Pinpoint the cell where the given text exists, returning its [x, y] midpoint coordinate. 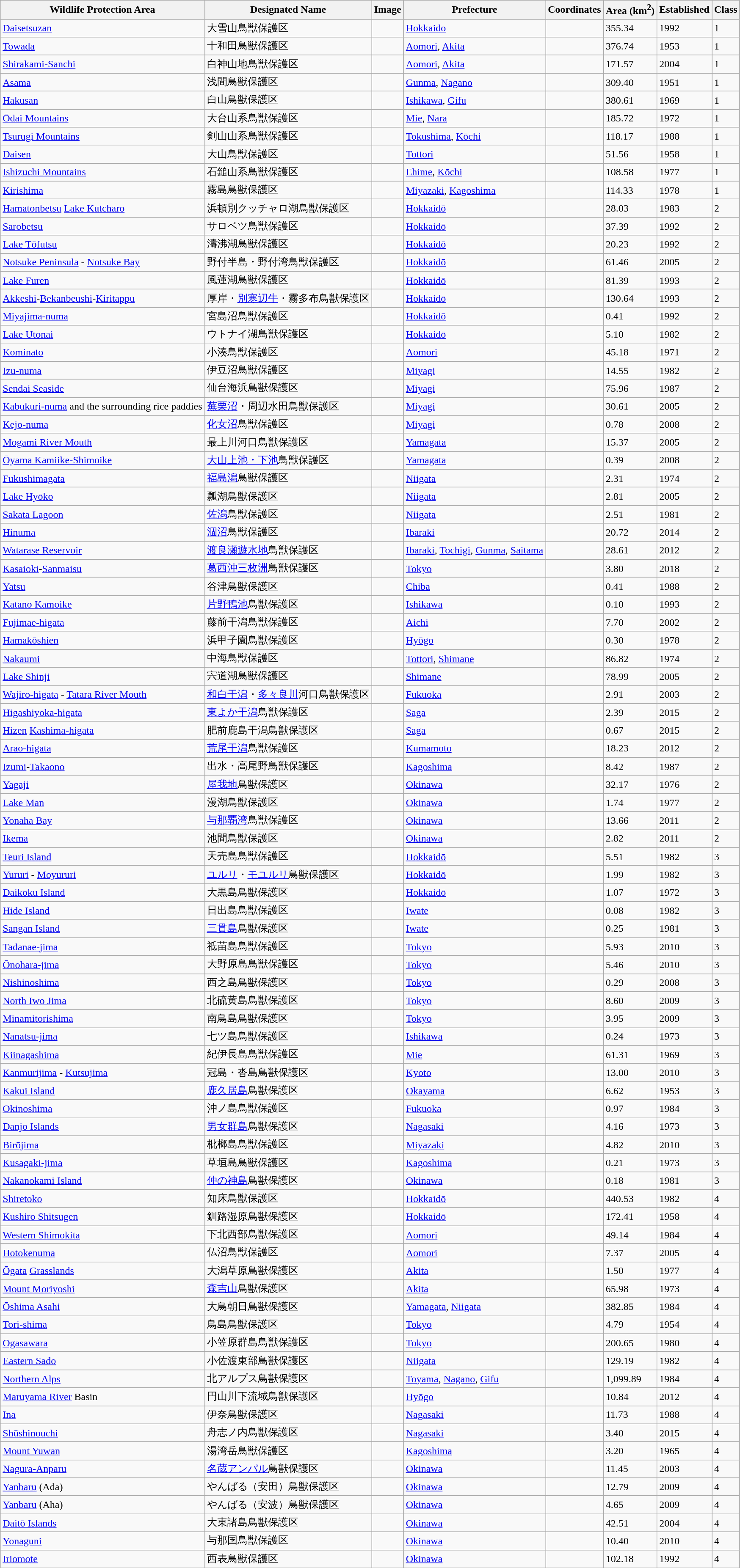
2018 [685, 569]
Yanbaru (Aha) [102, 1505]
日出島鳥獣保護区 [288, 911]
風蓮湖鳥獣保護区 [288, 280]
Hinuma [102, 532]
49.14 [630, 1235]
1971 [685, 352]
65.98 [630, 1289]
1954 [685, 1325]
Hokkaido [475, 28]
Ibaraki, Tochigi, Gunma, Saitama [475, 551]
浅間鳥獣保護区 [288, 82]
Izumi-Takaono [102, 767]
1,099.89 [630, 1378]
2.51 [630, 514]
浜甲子園鳥獣保護区 [288, 641]
0.97 [630, 1109]
濤沸湖鳥獣保護区 [288, 245]
円山川下流域鳥獣保護区 [288, 1397]
Ōdai Mountains [102, 118]
Kominato [102, 352]
Prefecture [475, 10]
5.46 [630, 965]
浜頓別クッチャロ湖鳥獣保護区 [288, 208]
知床鳥獣保護区 [288, 1199]
32.17 [630, 784]
Kejo-numa [102, 425]
大黒島鳥獣保護区 [288, 893]
Northern Alps [102, 1378]
天売島鳥獣保護区 [288, 856]
Ehime, Kōchi [475, 173]
西之島鳥獣保護区 [288, 982]
野付半島・野付湾鳥獣保護区 [288, 262]
2.31 [630, 478]
大潟草原鳥獣保護区 [288, 1271]
102.18 [630, 1559]
Arao-higata [102, 749]
Kasaioki-Sanmaisu [102, 569]
Lake Hyōko [102, 497]
男女群島鳥獣保護区 [288, 1127]
309.40 [630, 82]
172.41 [630, 1217]
1.50 [630, 1271]
5.51 [630, 856]
42.51 [630, 1523]
鳥島鳥獣保護区 [288, 1325]
2014 [685, 532]
Ogasawara [102, 1343]
Ishizuchi Mountains [102, 173]
Iriomote [102, 1559]
Lake Man [102, 802]
20.23 [630, 245]
Nanatsu-jima [102, 1037]
114.33 [630, 190]
中海鳥獣保護区 [288, 658]
North Iwo Jima [102, 1001]
Established [685, 10]
紀伊長島鳥獣保護区 [288, 1054]
与那国鳥獣保護区 [288, 1541]
Hotokenuma [102, 1253]
45.18 [630, 352]
小湊鳥獣保護区 [288, 352]
200.65 [630, 1343]
12.79 [630, 1487]
Kakui Island [102, 1091]
湯湾岳鳥獣保護区 [288, 1451]
3.20 [630, 1451]
Higashiyoka-higata [102, 712]
伊奈鳥獣保護区 [288, 1415]
大山鳥獣保護区 [288, 154]
白神山地鳥獣保護区 [288, 64]
Miyazaki [475, 1145]
肥前鹿島干潟鳥獣保護区 [288, 730]
霧島鳥獣保護区 [288, 190]
Nakaumi [102, 658]
池間鳥獣保護区 [288, 839]
Mie [475, 1054]
380.61 [630, 101]
Daikoku Island [102, 893]
北アルプス鳥獣保護区 [288, 1378]
十和田鳥獣保護区 [288, 47]
Ina [102, 1415]
3.95 [630, 1019]
舟志ノ内鳥獣保護区 [288, 1433]
Minamitorishima [102, 1019]
Fukushimagata [102, 478]
Fujimae-higata [102, 623]
Ishikawa, Gifu [475, 101]
1965 [685, 1451]
28.61 [630, 551]
Ōgata Grasslands [102, 1271]
30.61 [630, 406]
草垣島鳥獣保護区 [288, 1163]
谷津鳥獣保護区 [288, 586]
鹿久居島鳥獣保護区 [288, 1091]
Miyajima-numa [102, 316]
漫湖鳥獣保護区 [288, 802]
4.16 [630, 1127]
Ibaraki [475, 532]
南鳥島鳥獣保護区 [288, 1019]
やんばる（安波）鳥獣保護区 [288, 1505]
7.37 [630, 1253]
0.29 [630, 982]
Mount Yuwan [102, 1451]
Chiba [475, 586]
440.53 [630, 1199]
Tadanae-jima [102, 947]
仙台海浜鳥獣保護区 [288, 388]
涸沼鳥獣保護区 [288, 532]
サロベツ鳥獣保護区 [288, 226]
28.03 [630, 208]
七ツ島鳥獣保護区 [288, 1037]
Mie, Nara [475, 118]
0.18 [630, 1180]
Ōnohara-jima [102, 965]
382.85 [630, 1307]
Shirakami-Sanchi [102, 64]
14.55 [630, 371]
15.37 [630, 443]
1951 [685, 82]
Hide Island [102, 911]
Yururi - Moyururi [102, 875]
13.66 [630, 821]
下北西部鳥獣保護区 [288, 1235]
Akkeshi-Bekanbeushi-Kiritappu [102, 299]
Nakanokami Island [102, 1180]
Western Shimokita [102, 1235]
蕪栗沼・周辺水田鳥獣保護区 [288, 406]
171.57 [630, 64]
Sendai Seaside [102, 388]
ウトナイ湖鳥獣保護区 [288, 334]
355.34 [630, 28]
3.80 [630, 569]
5.10 [630, 334]
Toyama, Nagano, Gifu [475, 1378]
荒尾干潟鳥獣保護区 [288, 749]
1983 [685, 208]
Kirishima [102, 190]
6.62 [630, 1091]
沖ノ島鳥獣保護区 [288, 1109]
大野原島鳥獣保護区 [288, 965]
Daisen [102, 154]
Kanmurijima - Kutsujima [102, 1073]
屋我地鳥獣保護区 [288, 784]
8.60 [630, 1001]
大雪山鳥獣保護区 [288, 28]
Kabukuri-numa and the surrounding rice paddies [102, 406]
Sarobetsu [102, 226]
81.39 [630, 280]
4.79 [630, 1325]
三貫島鳥獣保護区 [288, 928]
Notsuke Peninsula - Notsuke Bay [102, 262]
Danjo Islands [102, 1127]
祗苗島鳥獣保護区 [288, 947]
大鳥朝日鳥獣保護区 [288, 1307]
佐潟鳥獣保護区 [288, 514]
東よか干潟鳥獣保護区 [288, 712]
藤前干潟鳥獣保護区 [288, 623]
葛西沖三枚洲鳥獣保護区 [288, 569]
75.96 [630, 388]
Lake Furen [102, 280]
北硫黄島鳥獣保護区 [288, 1001]
118.17 [630, 136]
4.82 [630, 1145]
61.46 [630, 262]
1980 [685, 1343]
Coordinates [574, 10]
0.25 [630, 928]
Tottori [475, 154]
Designated Name [288, 10]
厚岸・別寒辺牛・霧多布鳥獣保護区 [288, 299]
ユルリ・モユルリ鳥獣保護区 [288, 875]
1.07 [630, 893]
小佐渡東部鳥獣保護区 [288, 1361]
Aichi [475, 623]
Lake Utonai [102, 334]
Tottori, Shimane [475, 658]
18.23 [630, 749]
大東諸島鳥獣保護区 [288, 1523]
渡良瀬遊水地鳥獣保護区 [288, 551]
10.84 [630, 1397]
Nagura-Anparu [102, 1469]
1976 [685, 784]
Shimane [475, 677]
瓢湖鳥獣保護区 [288, 497]
1.74 [630, 802]
5.93 [630, 947]
西表鳥獣保護区 [288, 1559]
Lake Tōfutsu [102, 245]
0.21 [630, 1163]
小笠原群島鳥獣保護区 [288, 1343]
Asama [102, 82]
Izu-numa [102, 371]
Ōshima Asahi [102, 1307]
Yonaguni [102, 1541]
8.42 [630, 767]
0.10 [630, 604]
Yamagata, Niigata [475, 1307]
Sangan Island [102, 928]
Kiinagashima [102, 1054]
Okayama [475, 1091]
Kumamoto [475, 749]
51.56 [630, 154]
剣山山系鳥獣保護区 [288, 136]
Hizen Kashima-higata [102, 730]
86.82 [630, 658]
出水・高尾野鳥獣保護区 [288, 767]
枇榔島鳥獣保護区 [288, 1145]
Mount Moriyoshi [102, 1289]
2.39 [630, 712]
0.08 [630, 911]
Hakusan [102, 101]
11.73 [630, 1415]
大山上池・下池鳥獣保護区 [288, 460]
Yagaji [102, 784]
宮島沼鳥獣保護区 [288, 316]
Lake Shinji [102, 677]
Wildlife Protection Area [102, 10]
大台山系鳥獣保護区 [288, 118]
61.31 [630, 1054]
Katano Kamoike [102, 604]
Tokushima, Kōchi [475, 136]
Birōjima [102, 1145]
宍道湖鳥獣保護区 [288, 677]
Wajiro-higata - Tatara River Mouth [102, 695]
伊豆沼鳥獣保護区 [288, 371]
Eastern Sado [102, 1361]
0.24 [630, 1037]
376.74 [630, 47]
185.72 [630, 118]
2.91 [630, 695]
Yanbaru (Ada) [102, 1487]
0.39 [630, 460]
化女沼鳥獣保護区 [288, 425]
0.67 [630, 730]
仏沼鳥獣保護区 [288, 1253]
Daitō Islands [102, 1523]
仲の神島鳥獣保護区 [288, 1180]
Gunma, Nagano [475, 82]
Shūshinouchi [102, 1433]
Towada [102, 47]
Image [388, 10]
白山鳥獣保護区 [288, 101]
Hamatonbetsu Lake Kutcharo [102, 208]
Area (km2) [630, 10]
130.64 [630, 299]
Maruyama River Basin [102, 1397]
7.70 [630, 623]
1.99 [630, 875]
2.81 [630, 497]
Ikema [102, 839]
Sakata Lagoon [102, 514]
森吉山鳥獣保護区 [288, 1289]
石鎚山系鳥獣保護区 [288, 173]
Watarase Reservoir [102, 551]
冠島・沓島鳥獣保護区 [288, 1073]
釧路湿原鳥獣保護区 [288, 1217]
129.19 [630, 1361]
Yatsu [102, 586]
Ōyama Kamiike-Shimoike [102, 460]
Teuri Island [102, 856]
Tori-shima [102, 1325]
片野鴨池鳥獣保護区 [288, 604]
福島潟鳥獣保護区 [288, 478]
名蔵アンパル鳥獣保護区 [288, 1469]
Daisetsuzan [102, 28]
78.99 [630, 677]
やんばる（安田）鳥獣保護区 [288, 1487]
Miyazaki, Kagoshima [475, 190]
最上川河口鳥獣保護区 [288, 443]
Yonaha Bay [102, 821]
Okinoshima [102, 1109]
10.40 [630, 1541]
Shiretoko [102, 1199]
2002 [685, 623]
Mogami River Mouth [102, 443]
13.00 [630, 1073]
0.78 [630, 425]
11.45 [630, 1469]
2.82 [630, 839]
Nishinoshima [102, 982]
4.65 [630, 1505]
Hamakōshien [102, 641]
108.58 [630, 173]
37.39 [630, 226]
Class [726, 10]
与那覇湾鳥獣保護区 [288, 821]
Tsurugi Mountains [102, 136]
Kusagaki-jima [102, 1163]
0.30 [630, 641]
Kushiro Shitsugen [102, 1217]
Kyoto [475, 1073]
20.72 [630, 532]
和白干潟・多々良川河口鳥獣保護区 [288, 695]
3.40 [630, 1433]
